Detect which cell encompasses the target text, then output its (x, y) center coordinate. 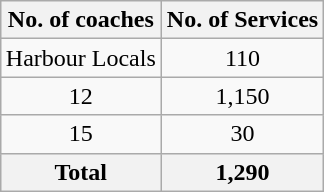
1,150 (242, 96)
Total (80, 172)
Harbour Locals (80, 58)
15 (80, 134)
12 (80, 96)
110 (242, 58)
No. of Services (242, 20)
No. of coaches (80, 20)
30 (242, 134)
1,290 (242, 172)
